Capture the cell that displays the provided text and extract its (x, y) central coordinate. 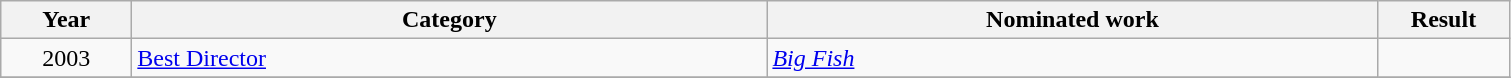
Best Director (450, 58)
Year (66, 20)
Big Fish (1072, 58)
Nominated work (1072, 20)
Category (450, 20)
2003 (66, 58)
Result (1444, 20)
